Return the (x, y) coordinate for the center point of the cell that contains the specified text.  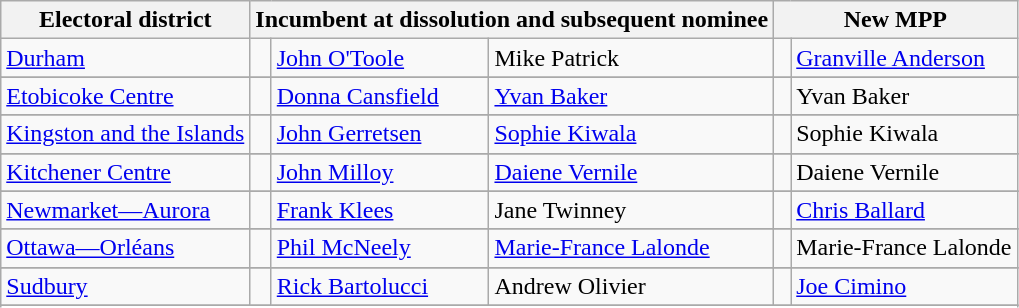
Phil McNeely (380, 248)
Jane Twinney (632, 210)
Kingston and the Islands (126, 134)
Ottawa—Orléans (126, 248)
Granville Anderson (904, 58)
Mike Patrick (632, 58)
Donna Cansfield (380, 96)
Rick Bartolucci (380, 286)
Joe Cimino (904, 286)
Durham (126, 58)
John Milloy (380, 172)
Chris Ballard (904, 210)
John O'Toole (380, 58)
Incumbent at dissolution and subsequent nominee (512, 20)
Etobicoke Centre (126, 96)
Frank Klees (380, 210)
Sudbury (126, 286)
Electoral district (126, 20)
Andrew Olivier (632, 286)
New MPP (896, 20)
Newmarket—Aurora (126, 210)
Kitchener Centre (126, 172)
John Gerretsen (380, 134)
